Scan for the cell matching the given text and deliver its (X, Y) coordinate at center. 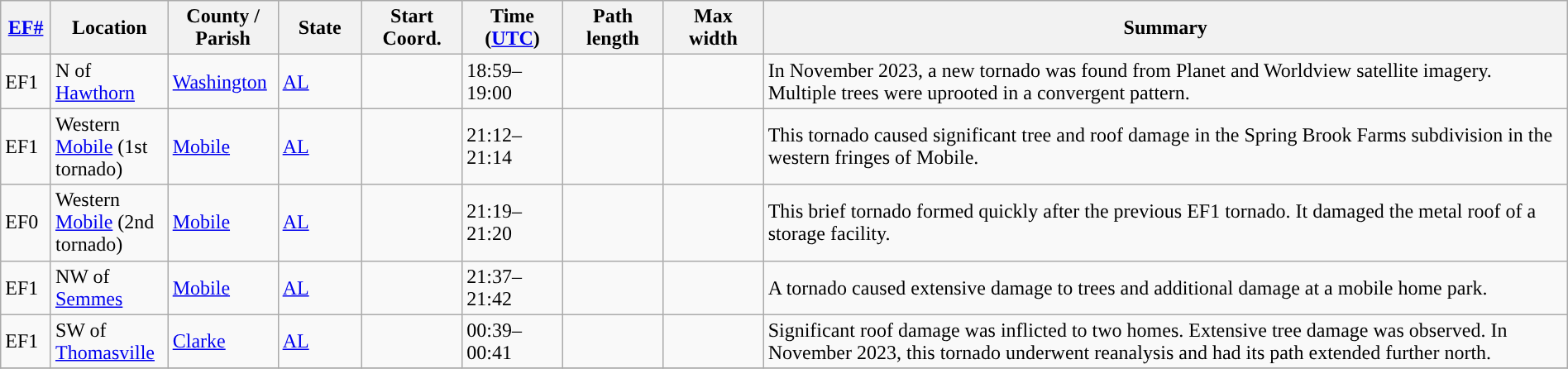
A tornado caused extensive damage to trees and additional damage at a mobile home park. (1165, 288)
21:12–21:14 (513, 146)
Clarke (223, 341)
NW of Semmes (109, 288)
Western Mobile (1st tornado) (109, 146)
N of Hawthorn (109, 81)
SW of Thomasville (109, 341)
Time (UTC) (513, 28)
Location (109, 28)
EF# (26, 28)
21:19–21:20 (513, 223)
State (319, 28)
This brief tornado formed quickly after the previous EF1 tornado. It damaged the metal roof of a storage facility. (1165, 223)
Summary (1165, 28)
Path length (612, 28)
00:39–00:41 (513, 341)
Washington (223, 81)
21:37–21:42 (513, 288)
In November 2023, a new tornado was found from Planet and Worldview satellite imagery. Multiple trees were uprooted in a convergent pattern. (1165, 81)
Start Coord. (412, 28)
County / Parish (223, 28)
EF0 (26, 223)
Max width (713, 28)
18:59–19:00 (513, 81)
Western Mobile (2nd tornado) (109, 223)
This tornado caused significant tree and roof damage in the Spring Brook Farms subdivision in the western fringes of Mobile. (1165, 146)
